Extract the [X, Y] coordinate from the center of the cell holding the provided text.  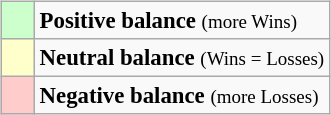
Neutral balance (Wins = Losses) [182, 58]
Positive balance (more Wins) [182, 21]
Negative balance (more Losses) [182, 96]
